Identify which cell holds the provided text, then report its (x, y) central coordinate. 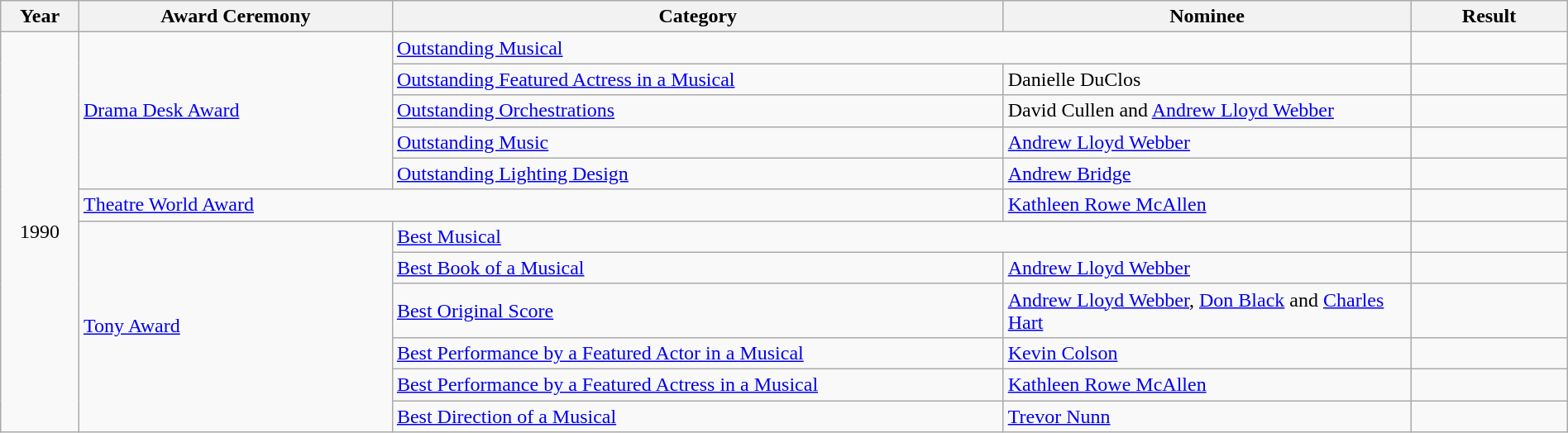
David Cullen and Andrew Lloyd Webber (1207, 111)
Year (40, 17)
Outstanding Musical (901, 48)
Best Direction of a Musical (698, 416)
Outstanding Music (698, 142)
Outstanding Featured Actress in a Musical (698, 79)
Category (698, 17)
Best Performance by a Featured Actor in a Musical (698, 353)
Tony Award (235, 326)
Andrew Bridge (1207, 174)
Kevin Colson (1207, 353)
Best Musical (901, 236)
Drama Desk Award (235, 111)
Nominee (1207, 17)
Trevor Nunn (1207, 416)
Danielle DuClos (1207, 79)
Andrew Lloyd Webber, Don Black and Charles Hart (1207, 311)
Best Book of a Musical (698, 268)
Award Ceremony (235, 17)
Result (1489, 17)
Outstanding Orchestrations (698, 111)
Outstanding Lighting Design (698, 174)
Best Performance by a Featured Actress in a Musical (698, 384)
Theatre World Award (541, 205)
Best Original Score (698, 311)
1990 (40, 232)
